Provide the [x, y] coordinate of the cell's center where the given text is located.  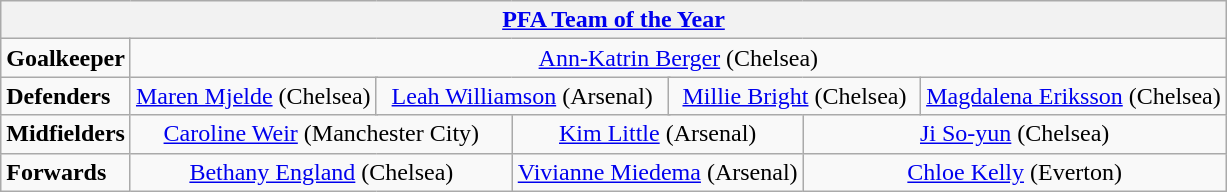
Kim Little (Arsenal) [658, 134]
Maren Mjelde (Chelsea) [253, 96]
Millie Bright (Chelsea) [794, 96]
Forwards [66, 172]
Leah Williamson (Arsenal) [522, 96]
Ann-Katrin Berger (Chelsea) [678, 58]
Bethany England (Chelsea) [321, 172]
PFA Team of the Year [614, 20]
Ji So-yun (Chelsea) [1014, 134]
Goalkeeper [66, 58]
Defenders [66, 96]
Caroline Weir (Manchester City) [321, 134]
Midfielders [66, 134]
Magdalena Eriksson (Chelsea) [1074, 96]
Vivianne Miedema (Arsenal) [658, 172]
Chloe Kelly (Everton) [1014, 172]
